Determine the (X, Y) coordinate at the center of the cell enclosing the given text.  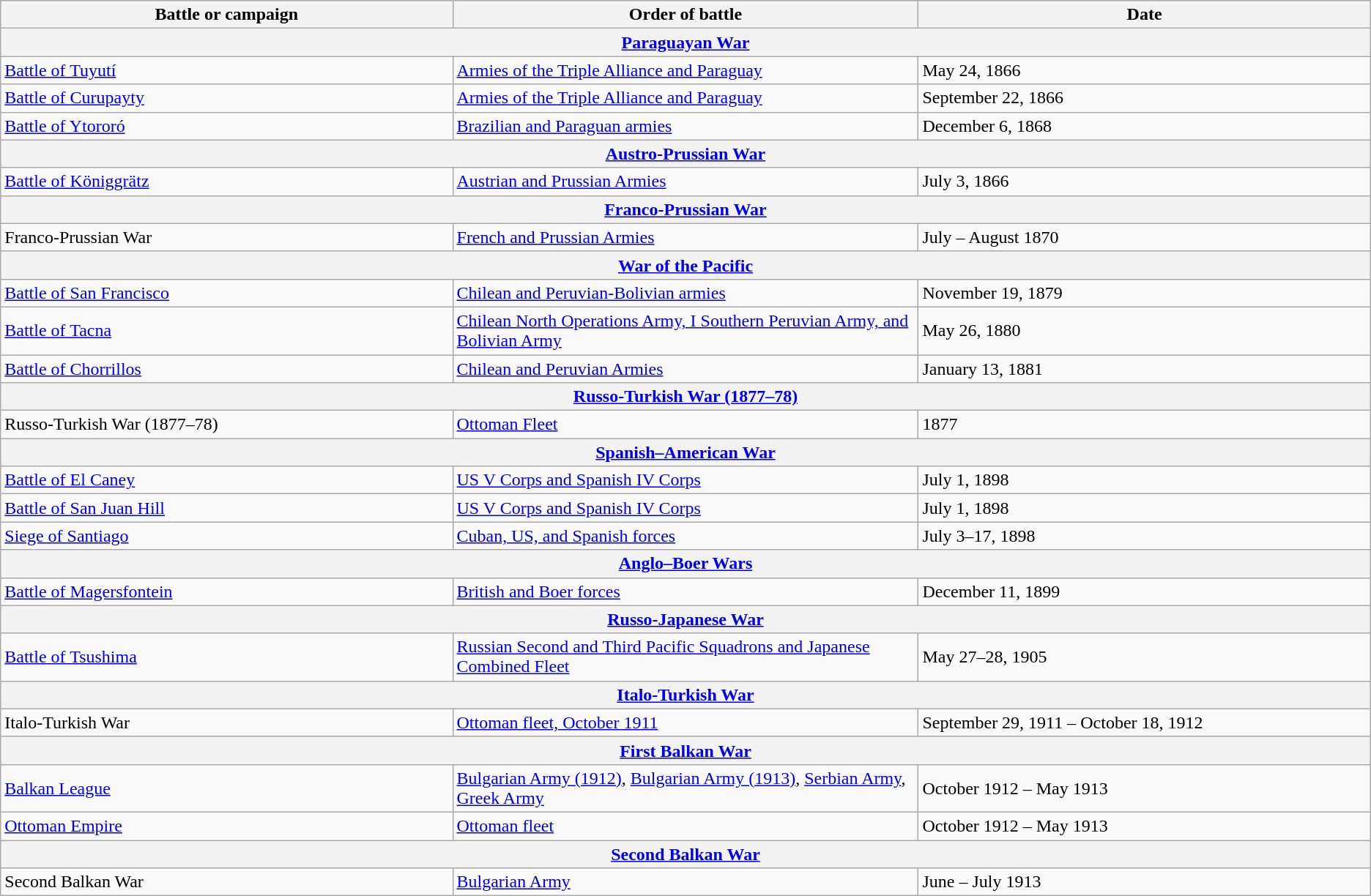
Ottoman fleet, October 1911 (685, 723)
War of the Pacific (685, 265)
Battle of San Francisco (227, 293)
Russo-Japanese War (685, 619)
Date (1144, 15)
French and Prussian Armies (685, 237)
Battle or campaign (227, 15)
Austrian and Prussian Armies (685, 182)
September 22, 1866 (1144, 98)
Siege of Santiago (227, 536)
Battle of Curupayty (227, 98)
Battle of Königgrätz (227, 182)
Battle of Magersfontein (227, 591)
Anglo–Boer Wars (685, 564)
July 3, 1866 (1144, 182)
July 3–17, 1898 (1144, 536)
Battle of Tuyutí (227, 70)
November 19, 1879 (1144, 293)
British and Boer forces (685, 591)
Battle of El Caney (227, 480)
Austro-Prussian War (685, 154)
July – August 1870 (1144, 237)
Balkan League (227, 788)
May 26, 1880 (1144, 331)
Russian Second and Third Pacific Squadrons and Japanese Combined Fleet (685, 657)
Ottoman Fleet (685, 425)
January 13, 1881 (1144, 368)
Paraguayan War (685, 42)
Spanish–American War (685, 452)
December 11, 1899 (1144, 591)
Battle of Tsushima (227, 657)
1877 (1144, 425)
Bulgarian Army (1912), Bulgarian Army (1913), Serbian Army, Greek Army (685, 788)
Chilean North Operations Army, I Southern Peruvian Army, and Bolivian Army (685, 331)
Chilean and Peruvian Armies (685, 368)
Chilean and Peruvian-Bolivian armies (685, 293)
Bulgarian Army (685, 882)
Battle of Ytororó (227, 126)
Battle of Chorrillos (227, 368)
December 6, 1868 (1144, 126)
Ottoman Empire (227, 826)
September 29, 1911 – October 18, 1912 (1144, 723)
May 27–28, 1905 (1144, 657)
May 24, 1866 (1144, 70)
Ottoman fleet (685, 826)
Brazilian and Paraguan armies (685, 126)
June – July 1913 (1144, 882)
Cuban, US, and Spanish forces (685, 536)
Order of battle (685, 15)
Battle of Tacna (227, 331)
Battle of San Juan Hill (227, 508)
First Balkan War (685, 750)
